Locate the cell with the specified text and output its [X, Y] center coordinate. 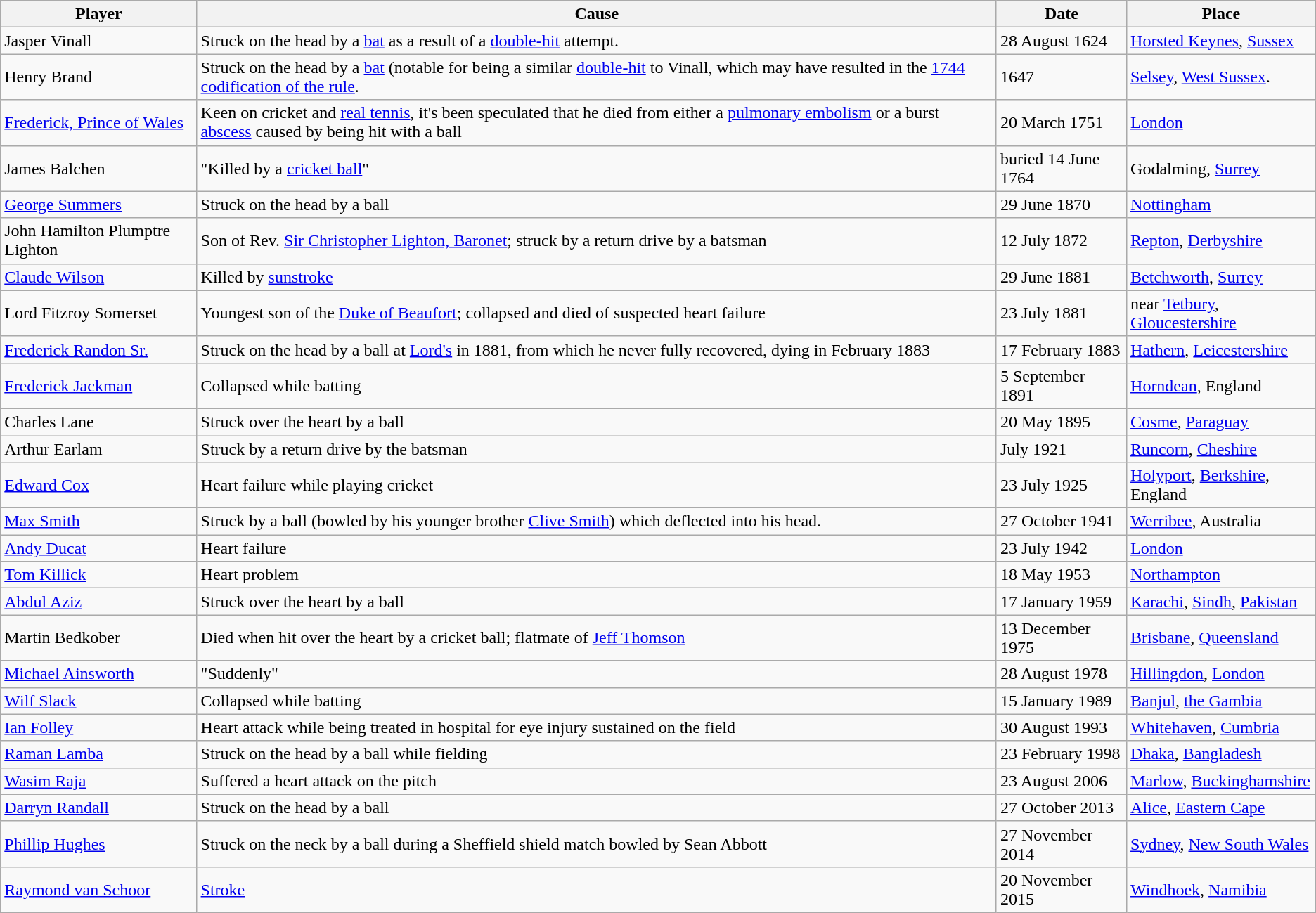
Cosme, Paraguay [1222, 422]
Raymond van Schoor [98, 890]
Hathern, Leicestershire [1222, 349]
Ian Folley [98, 727]
Suffered a heart attack on the pitch [596, 781]
Jasper Vinall [98, 41]
George Summers [98, 205]
Claude Wilson [98, 277]
Michael Ainsworth [98, 674]
23 August 2006 [1062, 781]
Henry Brand [98, 77]
Werribee, Australia [1222, 522]
Tom Killick [98, 575]
Heart attack while being treated in hospital for eye injury sustained on the field [596, 727]
Repton, Derbyshire [1222, 240]
Frederick, Prince of Wales [98, 122]
28 August 1978 [1062, 674]
29 June 1881 [1062, 277]
15 January 1989 [1062, 701]
Martin Bedkober [98, 638]
Raman Lamba [98, 754]
28 August 1624 [1062, 41]
Cause [596, 14]
near Tetbury, Gloucestershire [1222, 313]
Wasim Raja [98, 781]
Died when hit over the heart by a cricket ball; flatmate of Jeff Thomson [596, 638]
Lord Fitzroy Somerset [98, 313]
Player [98, 14]
Sydney, New South Wales [1222, 843]
23 July 1925 [1062, 485]
Nottingham [1222, 205]
Marlow, Buckinghamshire [1222, 781]
23 February 1998 [1062, 754]
30 August 1993 [1062, 727]
Struck on the head by a ball at Lord's in 1881, from which he never fully recovered, dying in February 1883 [596, 349]
Horndean, England [1222, 385]
Heart failure while playing cricket [596, 485]
Place [1222, 14]
Struck on the head by a bat as a result of a double-hit attempt. [596, 41]
Wilf Slack [98, 701]
July 1921 [1062, 449]
Struck on the head by a bat (notable for being a similar double-hit to Vinall, which may have resulted in the 1744 codification of the rule. [596, 77]
Godalming, Surrey [1222, 169]
Max Smith [98, 522]
Killed by sunstroke [596, 277]
27 October 2013 [1062, 808]
Whitehaven, Cumbria [1222, 727]
20 March 1751 [1062, 122]
James Balchen [98, 169]
Frederick Randon Sr. [98, 349]
Runcorn, Cheshire [1222, 449]
23 July 1881 [1062, 313]
Selsey, West Sussex. [1222, 77]
Arthur Earlam [98, 449]
29 June 1870 [1062, 205]
"Killed by a cricket ball" [596, 169]
Struck on the neck by a ball during a Sheffield shield match bowled by Sean Abbott [596, 843]
17 February 1883 [1062, 349]
Karachi, Sindh, Pakistan [1222, 602]
Brisbane, Queensland [1222, 638]
Dhaka, Bangladesh [1222, 754]
20 May 1895 [1062, 422]
Struck by a ball (bowled by his younger brother Clive Smith) which deflected into his head. [596, 522]
Andy Ducat [98, 548]
Frederick Jackman [98, 385]
17 January 1959 [1062, 602]
Horsted Keynes, Sussex [1222, 41]
Banjul, the Gambia [1222, 701]
Alice, Eastern Cape [1222, 808]
Betchworth, Surrey [1222, 277]
18 May 1953 [1062, 575]
Northampton [1222, 575]
27 November 2014 [1062, 843]
Abdul Aziz [98, 602]
buried 14 June 1764 [1062, 169]
Heart failure [596, 548]
Windhoek, Namibia [1222, 890]
23 July 1942 [1062, 548]
Darryn Randall [98, 808]
John Hamilton Plumptre Lighton [98, 240]
27 October 1941 [1062, 522]
Son of Rev. Sir Christopher Lighton, Baronet; struck by a return drive by a batsman [596, 240]
Hillingdon, London [1222, 674]
Holyport, Berkshire, England [1222, 485]
Struck on the head by a ball while fielding [596, 754]
Edward Cox [98, 485]
13 December 1975 [1062, 638]
Charles Lane [98, 422]
Date [1062, 14]
"Suddenly" [596, 674]
Youngest son of the Duke of Beaufort; collapsed and died of suspected heart failure [596, 313]
Struck by a return drive by the batsman [596, 449]
Phillip Hughes [98, 843]
5 September 1891 [1062, 385]
12 July 1872 [1062, 240]
1647 [1062, 77]
Stroke [596, 890]
20 November 2015 [1062, 890]
Heart problem [596, 575]
